Find where the given text appears and provide that cell's center as [x, y] coordinate. 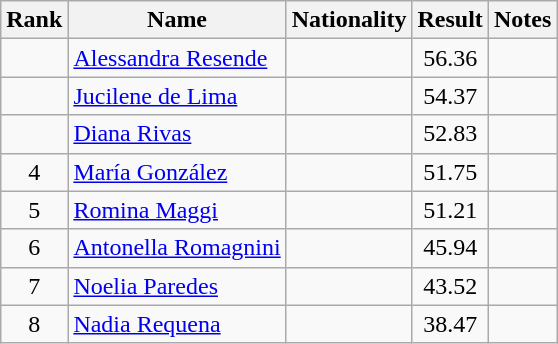
52.83 [450, 134]
Alessandra Resende [177, 58]
38.47 [450, 324]
Noelia Paredes [177, 286]
6 [34, 248]
8 [34, 324]
Name [177, 20]
56.36 [450, 58]
7 [34, 286]
4 [34, 172]
Diana Rivas [177, 134]
Nadia Requena [177, 324]
45.94 [450, 248]
51.21 [450, 210]
Notes [522, 20]
Rank [34, 20]
Antonella Romagnini [177, 248]
51.75 [450, 172]
Romina Maggi [177, 210]
5 [34, 210]
María González [177, 172]
Result [450, 20]
Nationality [349, 20]
Jucilene de Lima [177, 96]
54.37 [450, 96]
43.52 [450, 286]
